Scan for the cell matching the given text and deliver its [x, y] coordinate at center. 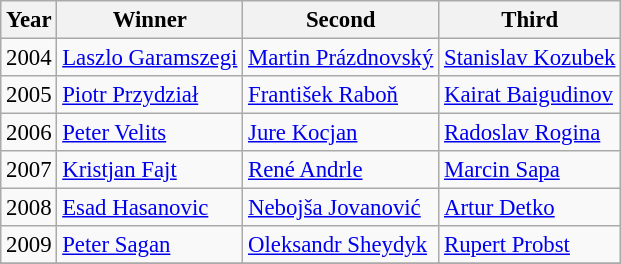
Oleksandr Sheydyk [341, 245]
Esad Hasanovic [150, 208]
Rupert Probst [530, 245]
Artur Detko [530, 208]
Second [341, 20]
Year [29, 20]
Radoslav Rogina [530, 133]
2004 [29, 58]
Peter Sagan [150, 245]
Martin Prázdnovský [341, 58]
Kairat Baigudinov [530, 95]
Nebojša Jovanović [341, 208]
Winner [150, 20]
2005 [29, 95]
Laszlo Garamszegi [150, 58]
2007 [29, 170]
Kristjan Fajt [150, 170]
René Andrle [341, 170]
2008 [29, 208]
Stanislav Kozubek [530, 58]
2006 [29, 133]
František Raboň [341, 95]
Jure Kocjan [341, 133]
Marcin Sapa [530, 170]
2009 [29, 245]
Third [530, 20]
Piotr Przydział [150, 95]
Peter Velits [150, 133]
